Identify which cell holds the provided text, then report its (X, Y) central coordinate. 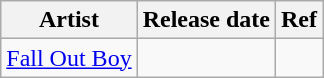
Ref (300, 20)
Fall Out Boy (69, 58)
Artist (69, 20)
Release date (206, 20)
